From the cell containing the given text, extract its center point as (x, y) coordinate. 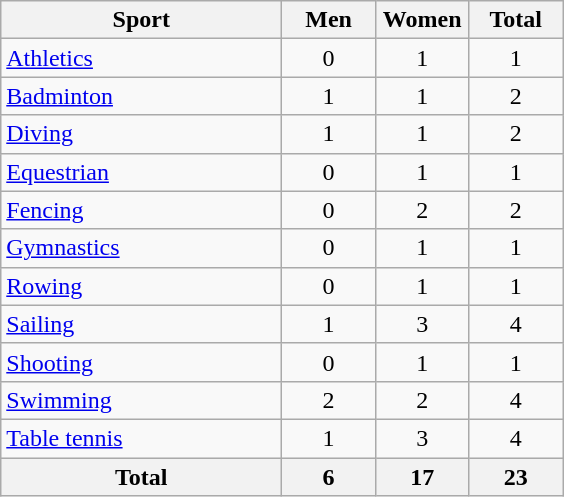
Table tennis (142, 438)
Fencing (142, 210)
Equestrian (142, 172)
Gymnastics (142, 248)
17 (422, 477)
Diving (142, 134)
Badminton (142, 96)
Women (422, 20)
Men (329, 20)
Sport (142, 20)
Shooting (142, 362)
Athletics (142, 58)
Sailing (142, 324)
6 (329, 477)
23 (516, 477)
Swimming (142, 400)
Rowing (142, 286)
